Search for the cell housing the specified text and yield its (X, Y) center coordinate. 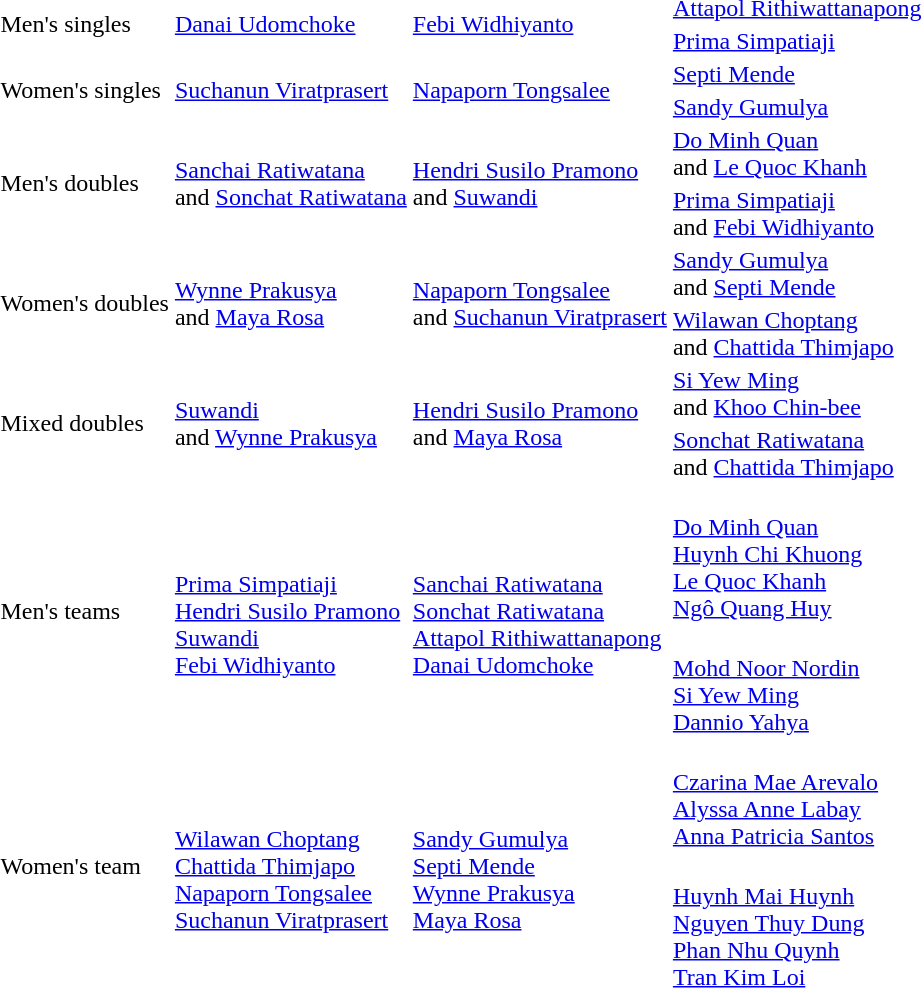
Sanchai Ratiwatanaand Sonchat Ratiwatana (290, 184)
Suwandiand Wynne Prakusya (290, 424)
Prima SimpatiajiHendri Susilo PramonoSuwandiFebi Widhiyanto (290, 611)
Napaporn Tongsaleeand Suchanun Viratprasert (540, 304)
Sanchai RatiwatanaSonchat RatiwatanaAttapol RithiwattanapongDanai Udomchoke (540, 611)
Hendri Susilo Pramonoand Suwandi (540, 184)
Hendri Susilo Pramonoand Maya Rosa (540, 424)
Suchanun Viratprasert (290, 90)
Wynne Prakusyaand Maya Rosa (290, 304)
Napaporn Tongsalee (540, 90)
